Find where the given text appears and provide that cell's center as (X, Y) coordinate. 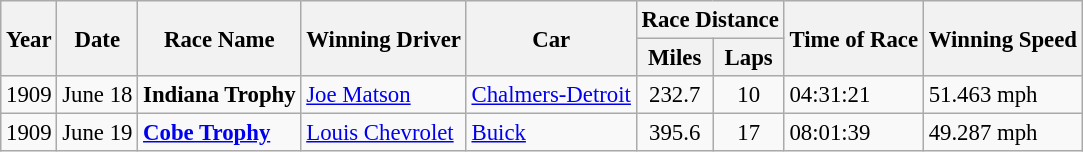
232.7 (674, 95)
Buick (551, 133)
Louis Chevrolet (384, 133)
49.287 mph (1002, 133)
Joe Matson (384, 95)
08:01:39 (854, 133)
10 (748, 95)
51.463 mph (1002, 95)
Date (98, 38)
Race Name (220, 38)
17 (748, 133)
Race Distance (710, 20)
Year (29, 38)
June 18 (98, 95)
Time of Race (854, 38)
Winning Driver (384, 38)
Miles (674, 58)
Winning Speed (1002, 38)
Laps (748, 58)
Car (551, 38)
June 19 (98, 133)
04:31:21 (854, 95)
Chalmers-Detroit (551, 95)
Cobe Trophy (220, 133)
395.6 (674, 133)
Indiana Trophy (220, 95)
